Scan for the cell matching the given text and deliver its [x, y] coordinate at center. 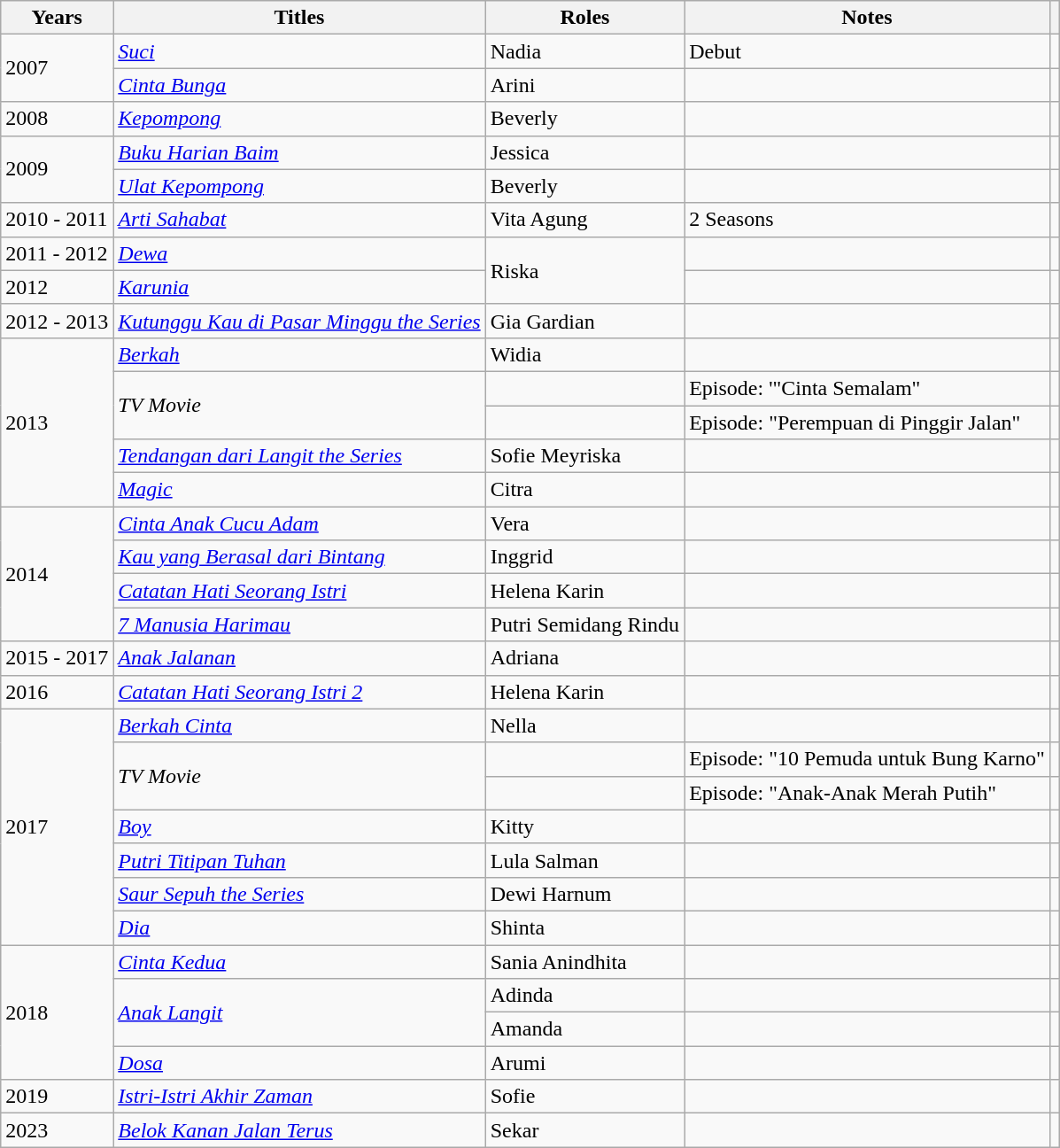
Cinta Bunga [299, 85]
Shinta [584, 927]
Debut [868, 51]
Istri-Istri Akhir Zaman [299, 1097]
2015 - 2017 [57, 658]
Gia Gardian [584, 321]
Sania Anindhita [584, 961]
2014 [57, 574]
2012 [57, 287]
Catatan Hati Seorang Istri [299, 591]
Arini [584, 85]
Years [57, 18]
Karunia [299, 287]
2008 [57, 119]
2016 [57, 692]
Dewi Harnum [584, 894]
Kau yang Berasal dari Bintang [299, 557]
2011 - 2012 [57, 253]
Vita Agung [584, 220]
Arumi [584, 1063]
Dewa [299, 253]
Inggrid [584, 557]
Berkah Cinta [299, 725]
Suci [299, 51]
Adinda [584, 996]
Kepompong [299, 119]
2019 [57, 1097]
Buku Harian Baim [299, 152]
Berkah [299, 354]
2023 [57, 1130]
Titles [299, 18]
Adriana [584, 658]
Riska [584, 270]
2013 [57, 422]
Boy [299, 826]
Arti Sahabat [299, 220]
Lula Salman [584, 860]
Episode: "Perempuan di Pinggir Jalan" [868, 423]
Nella [584, 725]
Dia [299, 927]
Amanda [584, 1029]
Anak Jalanan [299, 658]
Belok Kanan Jalan Terus [299, 1130]
2018 [57, 1012]
Putri Titipan Tuhan [299, 860]
2012 - 2013 [57, 321]
Magic [299, 490]
7 Manusia Harimau [299, 624]
Saur Sepuh the Series [299, 894]
Episode: "10 Pemuda untuk Bung Karno" [868, 759]
Anak Langit [299, 1012]
Cinta Anak Cucu Adam [299, 524]
2 Seasons [868, 220]
Kutunggu Kau di Pasar Minggu the Series [299, 321]
Widia [584, 354]
Sofie [584, 1097]
2007 [57, 68]
Vera [584, 524]
Dosa [299, 1063]
Tendangan dari Langit the Series [299, 456]
Sekar [584, 1130]
Episode: '"Cinta Semalam" [868, 388]
Roles [584, 18]
Kitty [584, 826]
Nadia [584, 51]
Jessica [584, 152]
Notes [868, 18]
Episode: "Anak-Anak Merah Putih" [868, 793]
Cinta Kedua [299, 961]
2009 [57, 169]
Catatan Hati Seorang Istri 2 [299, 692]
2010 - 2011 [57, 220]
Putri Semidang Rindu [584, 624]
2017 [57, 826]
Citra [584, 490]
Sofie Meyriska [584, 456]
Ulat Kepompong [299, 186]
